Capture the cell that displays the provided text and extract its (x, y) central coordinate. 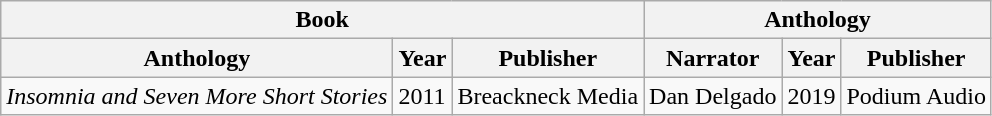
Dan Delgado (713, 96)
Podium Audio (916, 96)
Narrator (713, 58)
Breackneck Media (548, 96)
Insomnia and Seven More Short Stories (197, 96)
2019 (812, 96)
2011 (422, 96)
Book (322, 20)
